Return the [X, Y] coordinate for the center point of the cell that contains the specified text.  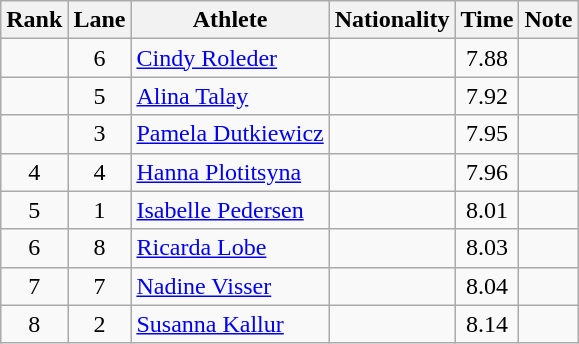
Nadine Visser [230, 286]
Nationality [392, 20]
8.03 [487, 248]
7.95 [487, 134]
Susanna Kallur [230, 324]
2 [100, 324]
7.88 [487, 58]
7.96 [487, 172]
Lane [100, 20]
3 [100, 134]
Ricarda Lobe [230, 248]
Hanna Plotitsyna [230, 172]
8.04 [487, 286]
Rank [34, 20]
Pamela Dutkiewicz [230, 134]
7.92 [487, 96]
8.01 [487, 210]
Athlete [230, 20]
Time [487, 20]
Cindy Roleder [230, 58]
8.14 [487, 324]
Note [548, 20]
Alina Talay [230, 96]
1 [100, 210]
Isabelle Pedersen [230, 210]
